Find where the given text appears and provide that cell's center as [X, Y] coordinate. 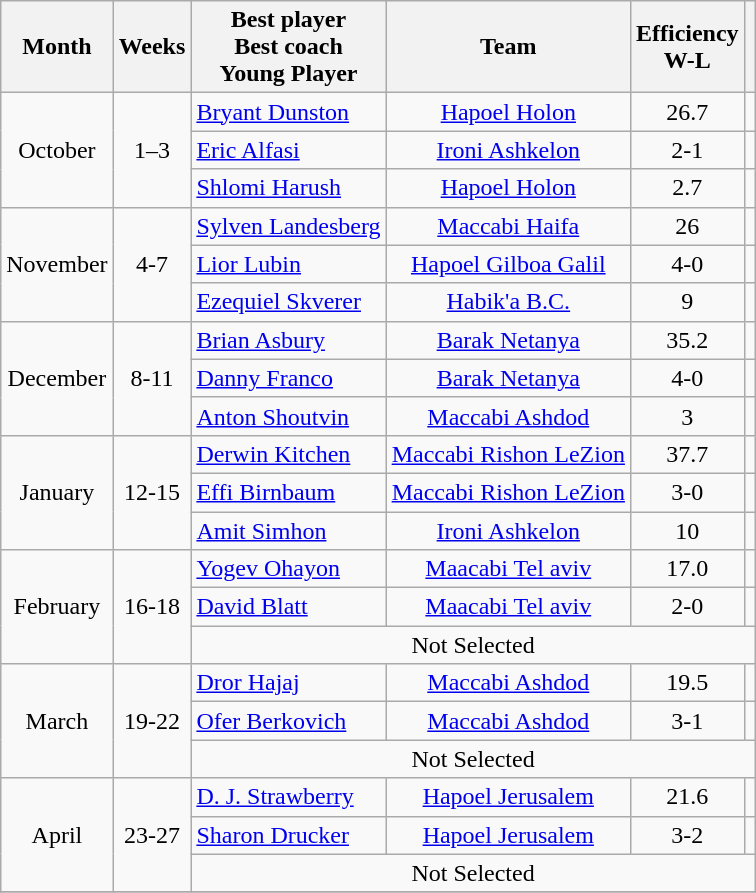
10 [687, 531]
March [57, 721]
Sharon Drucker [288, 835]
23-27 [152, 835]
EfficiencyW-L [687, 47]
3-1 [687, 721]
Eric Alfasi [288, 150]
David Blatt [288, 607]
Habik'a B.C. [508, 302]
January [57, 492]
9 [687, 302]
Month [57, 47]
17.0 [687, 569]
8-11 [152, 378]
Best playerBest coachYoung Player [288, 47]
Derwin Kitchen [288, 454]
Ezequiel Skverer [288, 302]
Maccabi Haifa [508, 226]
December [57, 378]
26.7 [687, 112]
21.6 [687, 797]
3-2 [687, 835]
3 [687, 416]
Yogev Ohayon [288, 569]
Ofer Berkovich [288, 721]
Weeks [152, 47]
Anton Shoutvin [288, 416]
2-1 [687, 150]
Danny Franco [288, 378]
2-0 [687, 607]
October [57, 150]
Amit Simhon [288, 531]
37.7 [687, 454]
2.7 [687, 188]
35.2 [687, 340]
Bryant Dunston [288, 112]
Brian Asbury [288, 340]
19-22 [152, 721]
D. J. Strawberry [288, 797]
November [57, 264]
26 [687, 226]
Lior Lubin [288, 264]
12-15 [152, 492]
February [57, 607]
Sylven Landesberg [288, 226]
Shlomi Harush [288, 188]
4-7 [152, 264]
Effi Birnbaum [288, 492]
3-0 [687, 492]
Hapoel Gilboa Galil [508, 264]
19.5 [687, 683]
Dror Hajaj [288, 683]
1–3 [152, 150]
16-18 [152, 607]
April [57, 835]
Team [508, 47]
